Find where the given text appears and provide that cell's center as [x, y] coordinate. 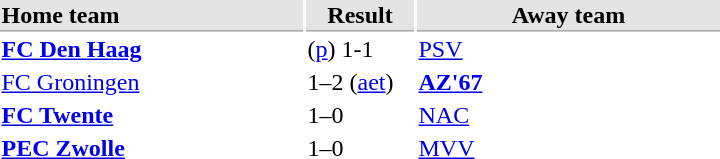
Away team [568, 16]
PSV [568, 49]
Home team [152, 16]
1–0 [360, 115]
AZ'67 [568, 83]
Result [360, 16]
FC Groningen [152, 83]
FC Den Haag [152, 49]
1–2 (aet) [360, 83]
FC Twente [152, 115]
NAC [568, 115]
(p) 1-1 [360, 49]
